Determine the [x, y] coordinate at the center of the cell enclosing the given text.  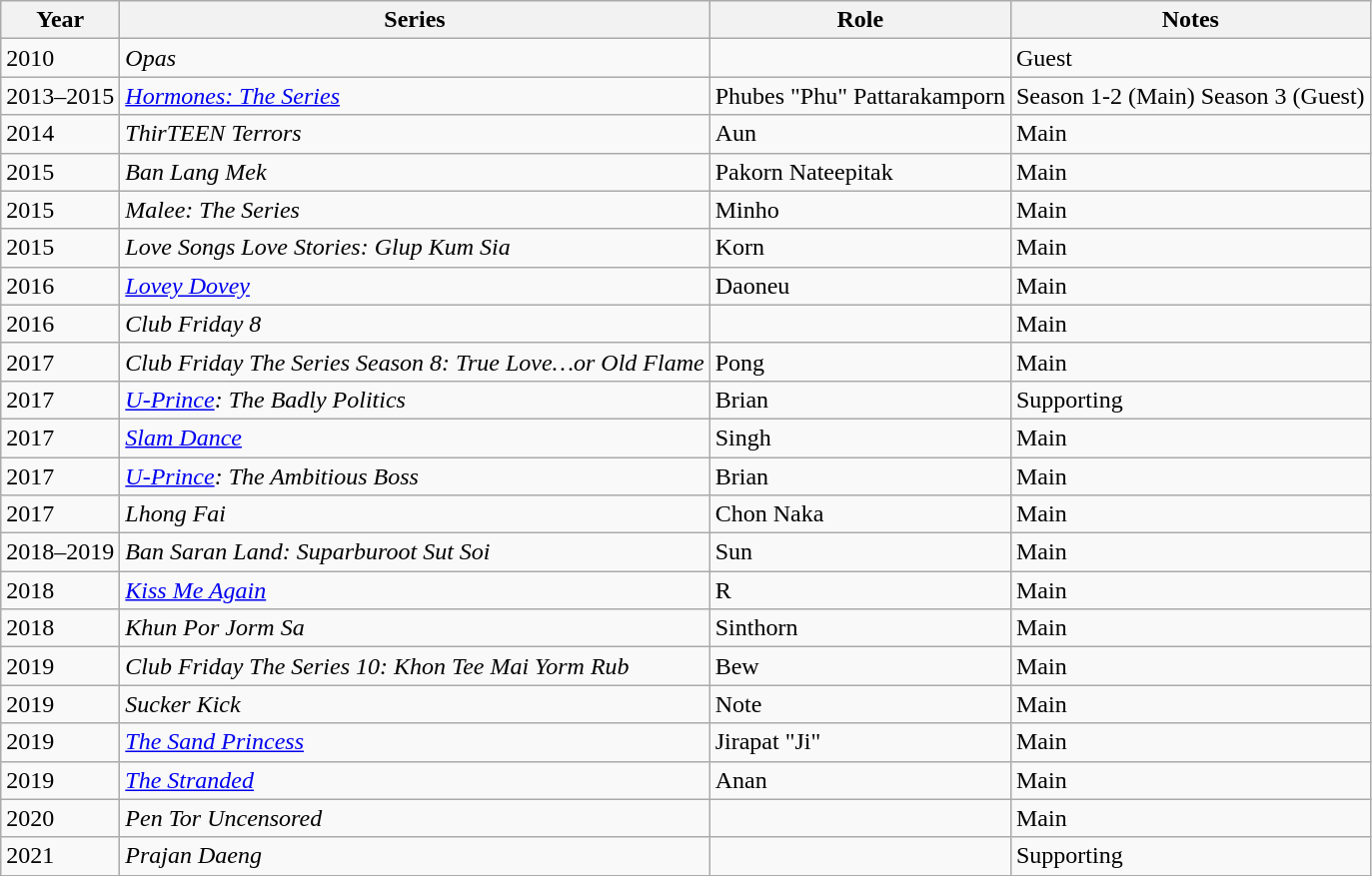
Aun [859, 134]
Season 1-2 (Main) Season 3 (Guest) [1190, 96]
Khun Por Jorm Sa [415, 628]
Minho [859, 210]
Club Friday The Series 10: Khon Tee Mai Yorm Rub [415, 666]
Singh [859, 438]
Club Friday 8 [415, 324]
2018–2019 [60, 552]
Ban Saran Land: Suparburoot Sut Soi [415, 552]
Phubes "Phu" Pattarakamporn [859, 96]
Prajan Daeng [415, 856]
U-Prince: The Ambitious Boss [415, 476]
Role [859, 20]
Malee: The Series [415, 210]
Chon Naka [859, 514]
Year [60, 20]
Sun [859, 552]
Korn [859, 248]
Club Friday The Series Season 8: True Love…or Old Flame [415, 362]
Lhong Fai [415, 514]
Sinthorn [859, 628]
Jirapat "Ji" [859, 742]
Slam Dance [415, 438]
The Sand Princess [415, 742]
Note [859, 704]
Ban Lang Mek [415, 172]
Sucker Kick [415, 704]
ThirTEEN Terrors [415, 134]
2010 [60, 58]
Notes [1190, 20]
Series [415, 20]
Opas [415, 58]
R [859, 590]
Guest [1190, 58]
2020 [60, 818]
Daoneu [859, 286]
2021 [60, 856]
Lovey Dovey [415, 286]
2014 [60, 134]
U-Prince: The Badly Politics [415, 400]
Kiss Me Again [415, 590]
Pakorn Nateepitak [859, 172]
Anan [859, 780]
2013–2015 [60, 96]
Hormones: The Series [415, 96]
Pen Tor Uncensored [415, 818]
The Stranded [415, 780]
Love Songs Love Stories: Glup Kum Sia [415, 248]
Bew [859, 666]
Pong [859, 362]
